From the cell containing the given text, extract its center point as [X, Y] coordinate. 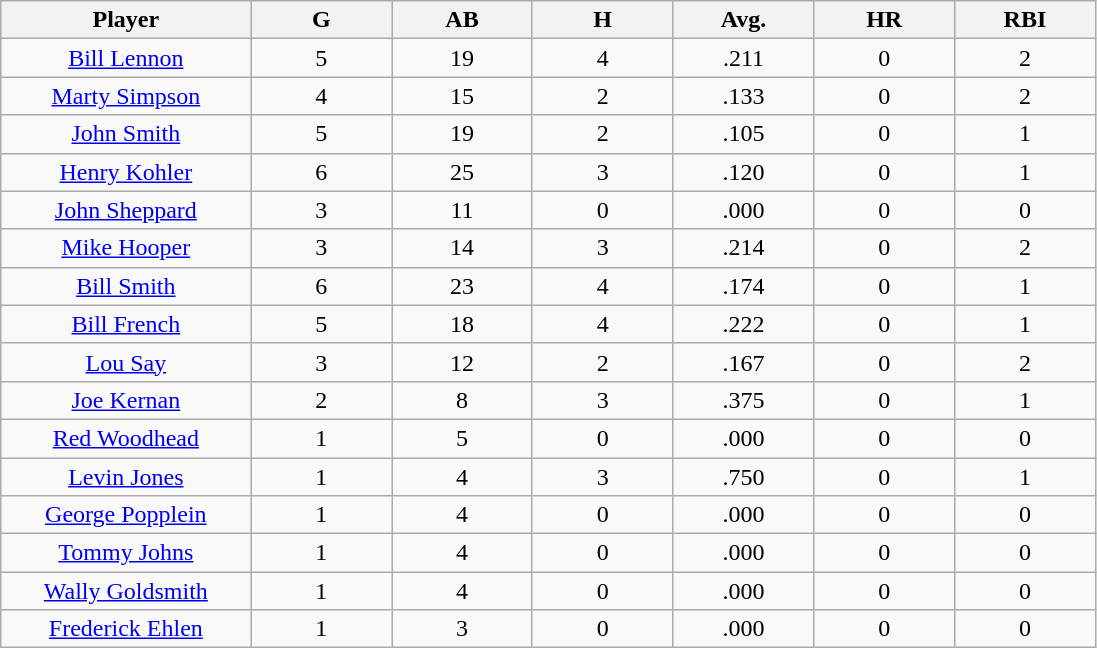
Frederick Ehlen [126, 629]
Mike Hooper [126, 248]
Bill Lennon [126, 58]
Wally Goldsmith [126, 591]
.120 [744, 172]
Henry Kohler [126, 172]
23 [462, 286]
.133 [744, 96]
George Popplein [126, 515]
G [322, 20]
.105 [744, 134]
18 [462, 324]
Bill Smith [126, 286]
.174 [744, 286]
Joe Kernan [126, 400]
8 [462, 400]
.211 [744, 58]
Avg. [744, 20]
HR [884, 20]
12 [462, 362]
Tommy Johns [126, 553]
Levin Jones [126, 477]
Player [126, 20]
.222 [744, 324]
Marty Simpson [126, 96]
H [602, 20]
.214 [744, 248]
14 [462, 248]
.375 [744, 400]
11 [462, 210]
AB [462, 20]
.750 [744, 477]
Bill French [126, 324]
Lou Say [126, 362]
John Sheppard [126, 210]
John Smith [126, 134]
RBI [1026, 20]
25 [462, 172]
.167 [744, 362]
Red Woodhead [126, 438]
15 [462, 96]
